Capture the cell that displays the provided text and extract its [x, y] central coordinate. 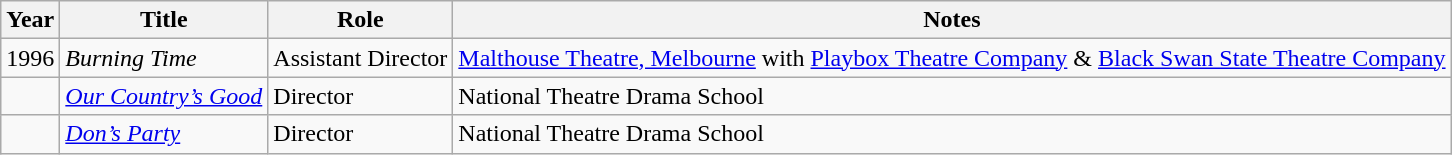
Notes [952, 20]
Title [164, 20]
Our Country’s Good [164, 96]
Assistant Director [360, 58]
Burning Time [164, 58]
Year [30, 20]
1996 [30, 58]
Role [360, 20]
Don’s Party [164, 134]
Malthouse Theatre, Melbourne with Playbox Theatre Company & Black Swan State Theatre Company [952, 58]
